Find where the given text appears and provide that cell's center as (x, y) coordinate. 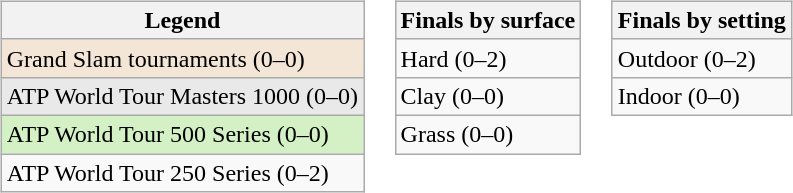
Grass (0–0) (488, 134)
ATP World Tour Masters 1000 (0–0) (182, 96)
Hard (0–2) (488, 58)
Indoor (0–0) (702, 96)
Finals by setting (702, 20)
Outdoor (0–2) (702, 58)
ATP World Tour 500 Series (0–0) (182, 134)
Legend (182, 20)
Grand Slam tournaments (0–0) (182, 58)
ATP World Tour 250 Series (0–2) (182, 173)
Finals by surface (488, 20)
Clay (0–0) (488, 96)
